Find where the given text appears and provide that cell's center as [X, Y] coordinate. 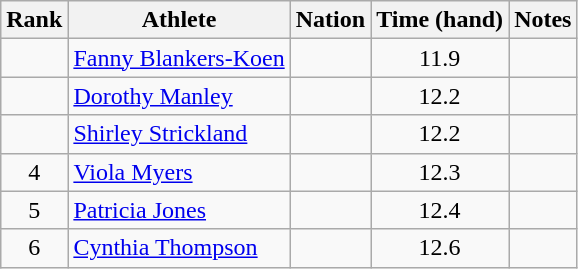
4 [34, 172]
12.6 [440, 248]
Viola Myers [179, 172]
Notes [543, 20]
Shirley Strickland [179, 134]
5 [34, 210]
Fanny Blankers-Koen [179, 58]
11.9 [440, 58]
12.3 [440, 172]
Nation [330, 20]
Rank [34, 20]
Time (hand) [440, 20]
12.4 [440, 210]
Patricia Jones [179, 210]
6 [34, 248]
Dorothy Manley [179, 96]
Cynthia Thompson [179, 248]
Athlete [179, 20]
